Return [x, y] of the center of cell containing provided text 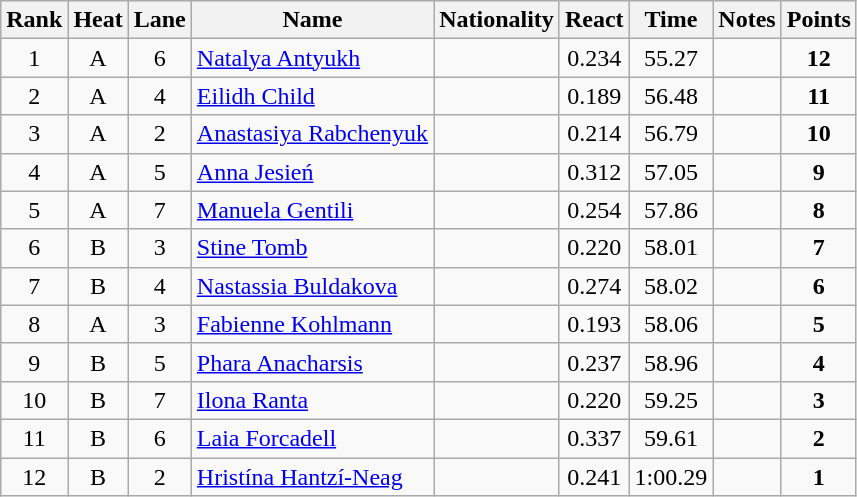
0.214 [594, 134]
0.312 [594, 172]
Natalya Antyukh [312, 58]
0.274 [594, 286]
59.61 [671, 438]
Anna Jesień [312, 172]
Laia Forcadell [312, 438]
59.25 [671, 400]
56.79 [671, 134]
Phara Anacharsis [312, 362]
57.86 [671, 210]
0.237 [594, 362]
Fabienne Kohlmann [312, 324]
Eilidh Child [312, 96]
React [594, 20]
Manuela Gentili [312, 210]
58.02 [671, 286]
1:00.29 [671, 477]
0.254 [594, 210]
Nastassia Buldakova [312, 286]
Notes [747, 20]
Anastasiya Rabchenyuk [312, 134]
58.96 [671, 362]
0.189 [594, 96]
Lane [160, 20]
Nationality [497, 20]
58.01 [671, 248]
0.234 [594, 58]
Hristína Hantzí-Neag [312, 477]
Name [312, 20]
Ilona Ranta [312, 400]
Rank [34, 20]
Points [818, 20]
0.241 [594, 477]
58.06 [671, 324]
0.337 [594, 438]
57.05 [671, 172]
Time [671, 20]
Heat [98, 20]
Stine Tomb [312, 248]
0.193 [594, 324]
56.48 [671, 96]
55.27 [671, 58]
